For the text-containing cell, return its midpoint in [x, y] coordinate format. 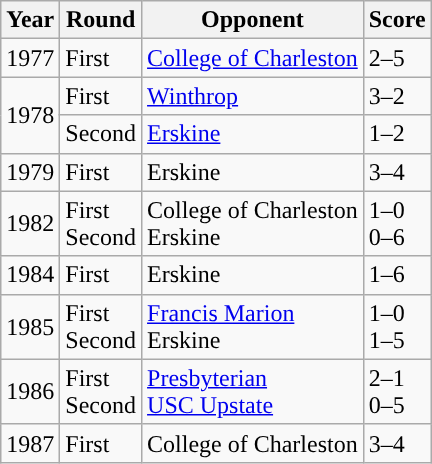
Opponent [253, 20]
Score [397, 20]
1984 [30, 275]
3–2 [397, 96]
1–2 [397, 134]
Round [101, 20]
1986 [30, 392]
1987 [30, 443]
Year [30, 20]
Second [101, 134]
Winthrop [253, 96]
1–0 0–6 [397, 224]
1982 [30, 224]
Francis MarionErskine [253, 326]
2–5 [397, 58]
PresbyterianUSC Upstate [253, 392]
College of CharlestonErskine [253, 224]
1–0 1–5 [397, 326]
2–1 0–5 [397, 392]
1977 [30, 58]
1979 [30, 172]
1985 [30, 326]
1–6 [397, 275]
1978 [30, 115]
